Identify which cell holds the provided text, then report its [x, y] central coordinate. 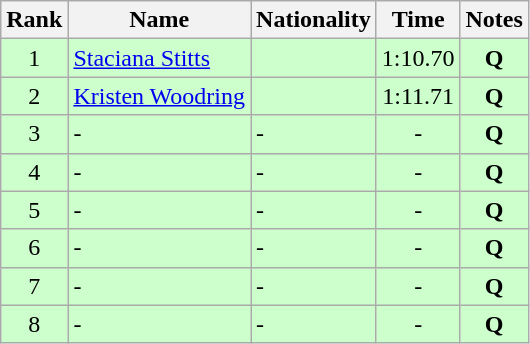
Time [418, 20]
Nationality [314, 20]
8 [34, 324]
6 [34, 248]
1:11.71 [418, 96]
Notes [494, 20]
3 [34, 134]
5 [34, 210]
Kristen Woodring [160, 96]
1:10.70 [418, 58]
4 [34, 172]
Name [160, 20]
2 [34, 96]
Rank [34, 20]
1 [34, 58]
7 [34, 286]
Staciana Stitts [160, 58]
